Locate the cell with the specified text and output its (x, y) center coordinate. 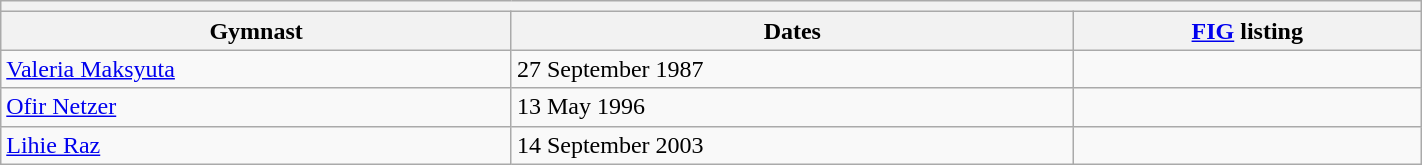
13 May 1996 (792, 107)
14 September 2003 (792, 145)
Gymnast (256, 31)
FIG listing (1247, 31)
27 September 1987 (792, 69)
Ofir Netzer (256, 107)
Dates (792, 31)
Valeria Maksyuta (256, 69)
Lihie Raz (256, 145)
